Determine the (X, Y) coordinate at the center of the cell enclosing the given text.  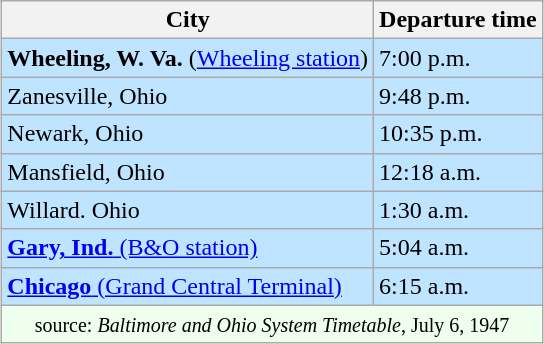
5:04 a.m. (458, 248)
Wheeling, W. Va. (Wheeling station) (188, 58)
source: Baltimore and Ohio System Timetable, July 6, 1947 (272, 324)
1:30 a.m. (458, 210)
Mansfield, Ohio (188, 172)
9:48 p.m. (458, 96)
7:00 p.m. (458, 58)
Gary, Ind. (B&O station) (188, 248)
Willard. Ohio (188, 210)
10:35 p.m. (458, 134)
City (188, 20)
12:18 a.m. (458, 172)
Departure time (458, 20)
Chicago (Grand Central Terminal) (188, 286)
Zanesville, Ohio (188, 96)
Newark, Ohio (188, 134)
6:15 a.m. (458, 286)
